Identify which cell holds the provided text, then report its (X, Y) central coordinate. 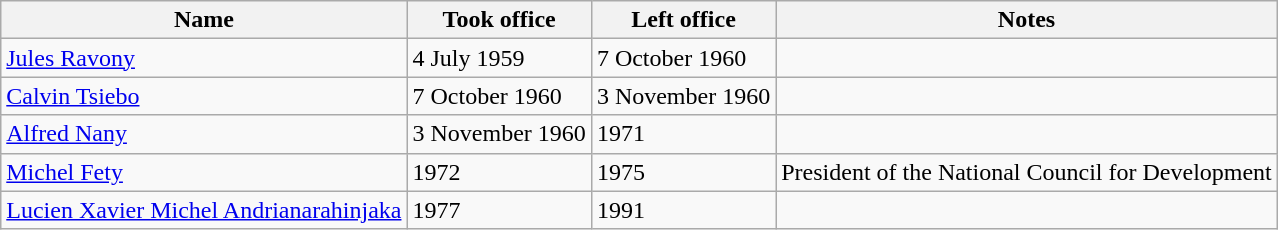
1991 (683, 210)
4 July 1959 (499, 58)
1977 (499, 210)
Notes (1027, 20)
Left office (683, 20)
1975 (683, 172)
Took office (499, 20)
President of the National Council for Development (1027, 172)
1971 (683, 134)
1972 (499, 172)
Jules Ravony (204, 58)
Name (204, 20)
Michel Fety (204, 172)
Lucien Xavier Michel Andrianarahinjaka (204, 210)
Alfred Nany (204, 134)
Calvin Tsiebo (204, 96)
